Return [x, y] of the center of cell containing provided text 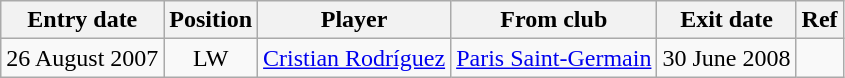
Ref [820, 20]
Paris Saint-Germain [554, 58]
26 August 2007 [82, 58]
From club [554, 20]
Cristian Rodríguez [354, 58]
Entry date [82, 20]
Exit date [726, 20]
LW [211, 58]
Player [354, 20]
Position [211, 20]
30 June 2008 [726, 58]
